Locate the cell with the specified text and output its (X, Y) center coordinate. 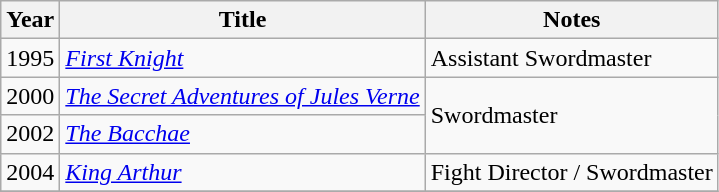
The Bacchae (242, 134)
1995 (30, 58)
Fight Director / Swordmaster (572, 172)
Swordmaster (572, 115)
King Arthur (242, 172)
Title (242, 20)
2000 (30, 96)
Year (30, 20)
First Knight (242, 58)
Notes (572, 20)
Assistant Swordmaster (572, 58)
The Secret Adventures of Jules Verne (242, 96)
2004 (30, 172)
2002 (30, 134)
